Output the (x, y) coordinate of the center of the cell containing the given text.  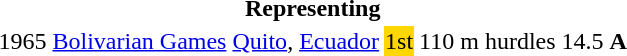
1st (400, 41)
Bolivarian Games (140, 41)
Quito, Ecuador (306, 41)
110 m hurdles (488, 41)
